Return [x, y] of the center of cell containing provided text 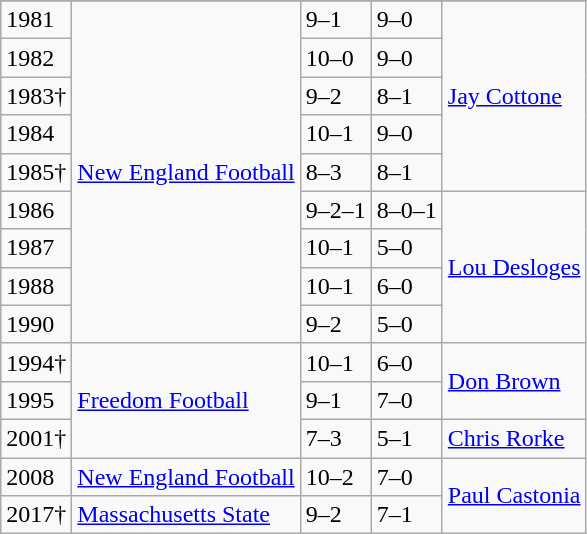
Massachusetts State [186, 515]
2017† [36, 515]
Don Brown [514, 381]
1990 [36, 324]
9–2–1 [336, 210]
1985† [36, 172]
10–0 [336, 58]
1988 [36, 286]
10–2 [336, 477]
8–0–1 [406, 210]
1982 [36, 58]
8–3 [336, 172]
Chris Rorke [514, 438]
Jay Cottone [514, 96]
1995 [36, 400]
1984 [36, 134]
2001† [36, 438]
Paul Castonia [514, 496]
Lou Desloges [514, 267]
1986 [36, 210]
Freedom Football [186, 400]
1987 [36, 248]
1983† [36, 96]
5–1 [406, 438]
7–3 [336, 438]
2008 [36, 477]
7–1 [406, 515]
1994† [36, 362]
1981 [36, 20]
